Extract the [X, Y] coordinate from the center of the cell holding the provided text.  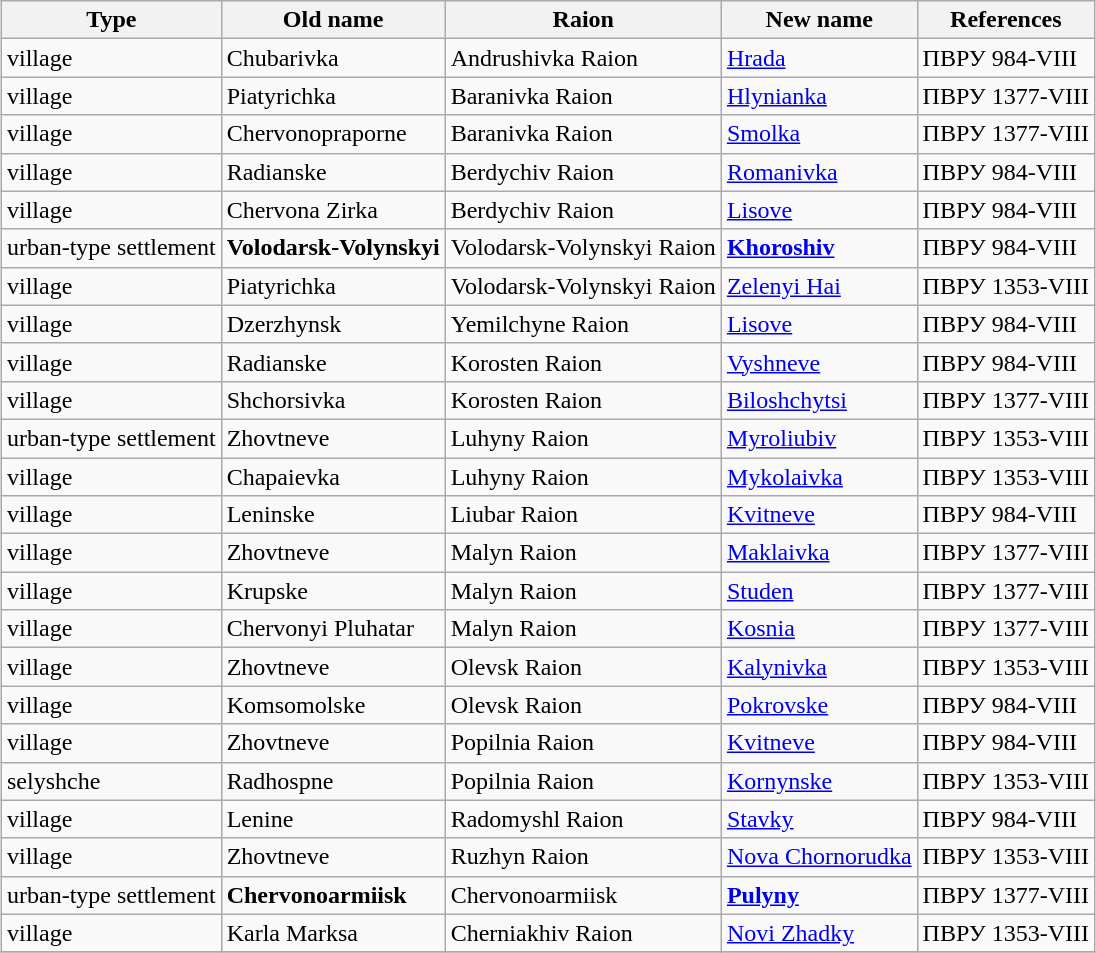
Chervona Zirka [333, 210]
Liubar Raion [583, 515]
Chubarivka [333, 58]
Mykolaivka [819, 477]
Type [111, 20]
Zelenyi Hai [819, 286]
Romanivka [819, 172]
Smolka [819, 134]
Dzerzhynsk [333, 324]
Chervonyi Pluhatar [333, 629]
Raion [583, 20]
Radhospne [333, 781]
Pokrovske [819, 705]
Pulyny [819, 895]
Radomyshl Raion [583, 819]
Myroliubiv [819, 438]
Kornynske [819, 781]
Komsomolske [333, 705]
Hrada [819, 58]
Shchorsivka [333, 400]
Kalynivka [819, 667]
Leninske [333, 515]
Vyshneve [819, 362]
Hlynianka [819, 96]
Ruzhyn Raion [583, 857]
Volodarsk-Volynskyi [333, 248]
Chapaievka [333, 477]
Khoroshiv [819, 248]
Lenine [333, 819]
New name [819, 20]
Yemilchyne Raion [583, 324]
Nova Chornorudka [819, 857]
Maklaivka [819, 553]
Biloshchytsi [819, 400]
Stavky [819, 819]
Novi Zhadky [819, 933]
Studen [819, 591]
Karla Marksa [333, 933]
Old name [333, 20]
Andrushivka Raion [583, 58]
Krupske [333, 591]
Cherniakhiv Raion [583, 933]
Chervonopraporne [333, 134]
Kosnia [819, 629]
References [1006, 20]
selyshche [111, 781]
